Detect which cell encompasses the target text, then output its (x, y) center coordinate. 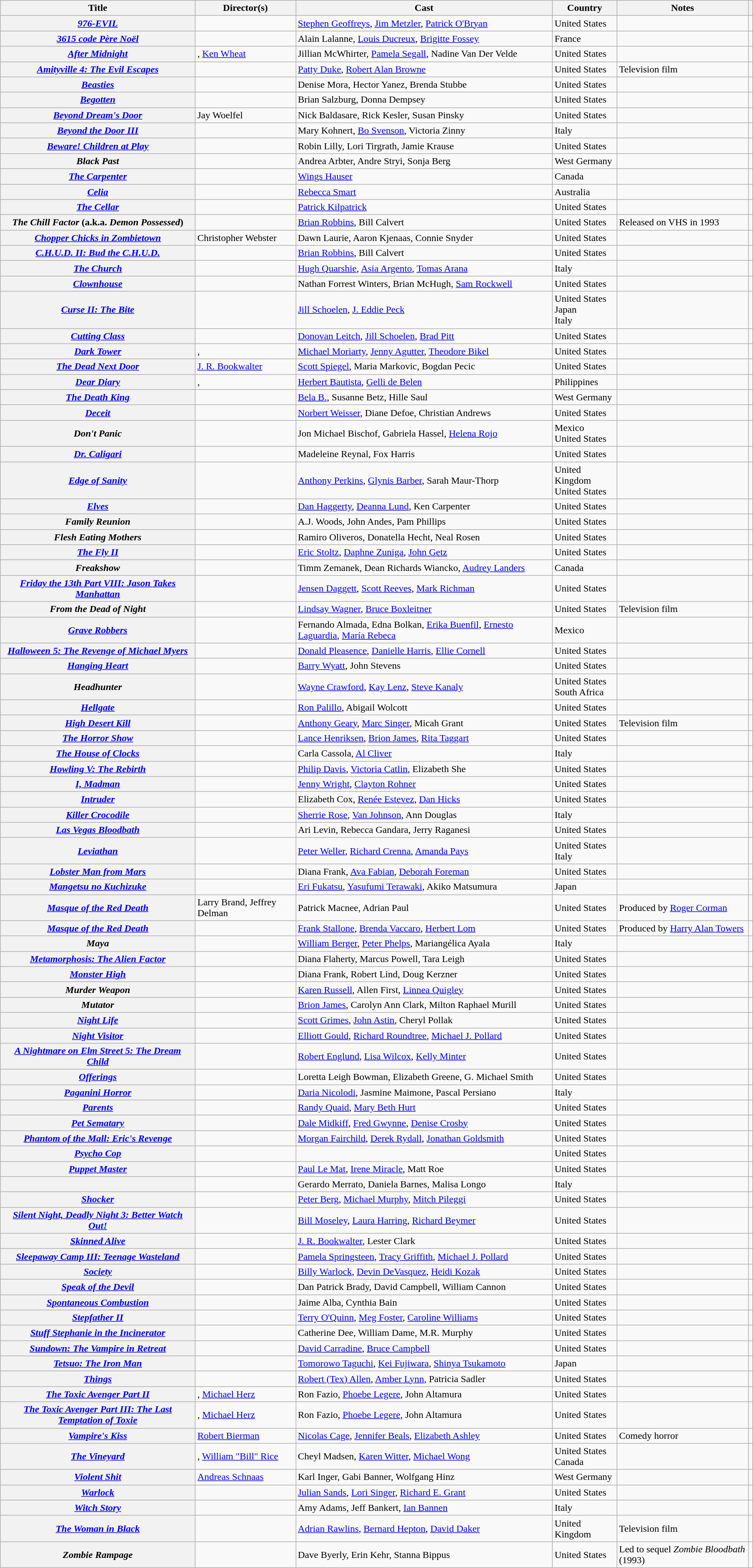
The Dead Next Door (98, 367)
After Midnight (98, 54)
High Desert Kill (98, 723)
Speak of the Devil (98, 1287)
Nick Baldasare, Rick Kesler, Susan Pinsky (424, 115)
Las Vegas Bloodbath (98, 830)
Jaime Alba, Cynthia Bain (424, 1302)
The Toxic Avenger Part III: The Last Temptation of Toxie (98, 1415)
Chopper Chicks in Zombietown (98, 238)
Headhunter (98, 686)
The House of Clocks (98, 753)
MexicoUnited States (584, 433)
Carla Cassola, Al Cliver (424, 753)
Rebecca Smart (424, 192)
Witch Story (98, 1508)
Stepfather II (98, 1318)
Julian Sands, Lori Singer, Richard E. Grant (424, 1492)
Mexico (584, 630)
Eri Fukatsu, Yasufumi Terawaki, Akiko Matsumura (424, 887)
Elizabeth Cox, Renée Estevez, Dan Hicks (424, 799)
Phantom of the Mall: Eric's Revenge (98, 1138)
Robert Englund, Lisa Wilcox, Kelly Minter (424, 1057)
Dave Byerly, Erin Kehr, Stanna Bippus (424, 1555)
The Toxic Avenger Part II (98, 1394)
Cast (424, 8)
Bela B., Susanne Betz, Hille Saul (424, 397)
Violent Shit (98, 1477)
Philip Davis, Victoria Catlin, Elizabeth She (424, 769)
Leviathan (98, 851)
Hugh Quarshie, Asia Argento, Tomas Arana (424, 268)
Karen Russell, Allen First, Linnea Quigley (424, 989)
A.J. Woods, John Andes, Pam Phillips (424, 522)
Bill Moseley, Laura Harring, Richard Beymer (424, 1220)
Patty Duke, Robert Alan Browne (424, 69)
Clownhouse (98, 284)
Ari Levin, Rebecca Gandara, Jerry Raganesi (424, 830)
United StatesItaly (584, 851)
Title (98, 8)
Nathan Forrest Winters, Brian McHugh, Sam Rockwell (424, 284)
Produced by Harry Alan Towers (682, 928)
Scott Spiegel, Maria Markovic, Bogdan Pecic (424, 367)
Michael Moriarty, Jenny Agutter, Theodore Bikel (424, 351)
Dr. Caligari (98, 454)
From the Dead of Night (98, 609)
Peter Berg, Michael Murphy, Mitch Pileggi (424, 1199)
Warlock (98, 1492)
J. R. Bookwalter (245, 367)
Black Past (98, 161)
The Carpenter (98, 176)
A Nightmare on Elm Street 5: The Dream Child (98, 1057)
Family Reunion (98, 522)
Dan Patrick Brady, David Campbell, William Cannon (424, 1287)
Elves (98, 507)
Night Visitor (98, 1035)
Society (98, 1271)
Director(s) (245, 8)
Jillian McWhirter, Pamela Segall, Nadine Van Der Velde (424, 54)
Diana Frank, Robert Lind, Doug Kerzner (424, 974)
The Woman in Black (98, 1528)
Dear Diary (98, 382)
Halloween 5: The Revenge of Michael Myers (98, 651)
Dale Midkiff, Fred Gwynne, Denise Crosby (424, 1123)
Puppet Master (98, 1169)
Freakshow (98, 568)
Catherine Dee, William Dame, M.R. Murphy (424, 1333)
Andrea Arbter, Andre Stryi, Sonja Berg (424, 161)
Sundown: The Vampire in Retreat (98, 1348)
Beware! Children at Play (98, 146)
Paul Le Mat, Irene Miracle, Matt Roe (424, 1169)
Terry O'Quinn, Meg Foster, Caroline Williams (424, 1318)
The Horror Show (98, 738)
Madeleine Reynal, Fox Harris (424, 454)
Skinned Alive (98, 1241)
Robert (Tex) Allen, Amber Lynn, Patricia Sadler (424, 1379)
Stephen Geoffreys, Jim Metzler, Patrick O'Bryan (424, 23)
Dawn Laurie, Aaron Kjenaas, Connie Snyder (424, 238)
United Kingdom (584, 1528)
Frank Stallone, Brenda Vaccaro, Herbert Lom (424, 928)
Jenny Wright, Clayton Rohner (424, 784)
Pamela Springsteen, Tracy Griffith, Michael J. Pollard (424, 1256)
Cutting Class (98, 336)
Jensen Daggett, Scott Reeves, Mark Richman (424, 588)
Brian Salzburg, Donna Dempsey (424, 100)
976-EVIL (98, 23)
United StatesJapanItaly (584, 310)
Larry Brand, Jeffrey Delman (245, 908)
Hanging Heart (98, 666)
Alain Lalanne, Louis Ducreux, Brigitte Fossey (424, 39)
United StatesSouth Africa (584, 686)
Gerardo Merrato, Daniela Barnes, Malisa Longo (424, 1184)
Billy Warlock, Devin DeVasquez, Heidi Kozak (424, 1271)
Curse II: The Bite (98, 310)
Maya (98, 944)
Killer Crocodile (98, 815)
Beyond Dream's Door (98, 115)
Tomorowo Taguchi, Kei Fujiwara, Shinya Tsukamoto (424, 1364)
David Carradine, Bruce Campbell (424, 1348)
Psycho Cop (98, 1154)
United KingdomUnited States (584, 480)
Flesh Eating Mothers (98, 537)
Amy Adams, Jeff Bankert, Ian Bannen (424, 1508)
Donald Pleasence, Danielle Harris, Ellie Cornell (424, 651)
Jill Schoelen, J. Eddie Peck (424, 310)
Tetsuo: The Iron Man (98, 1364)
Beasties (98, 84)
Mangetsu no Kuchizuke (98, 887)
Celia (98, 192)
United StatesCanada (584, 1457)
Daria Nicolodi, Jasmine Maimone, Pascal Persiano (424, 1092)
France (584, 39)
Stuff Stephanie in the Incinerator (98, 1333)
The Vineyard (98, 1457)
Lindsay Wagner, Bruce Boxleitner (424, 609)
Friday the 13th Part VIII: Jason Takes Manhattan (98, 588)
Things (98, 1379)
The Death King (98, 397)
Anthony Geary, Marc Singer, Micah Grant (424, 723)
Loretta Leigh Bowman, Elizabeth Greene, G. Michael Smith (424, 1077)
Morgan Fairchild, Derek Rydall, Jonathan Goldsmith (424, 1138)
Australia (584, 192)
3615 code Père Noël (98, 39)
Jay Woelfel (245, 115)
Herbert Bautista, Gelli de Belen (424, 382)
Andreas Schnaas (245, 1477)
Monster High (98, 974)
, Ken Wheat (245, 54)
I, Madman (98, 784)
Vampire's Kiss (98, 1436)
Grave Robbers (98, 630)
Howling V: The Rebirth (98, 769)
Nicolas Cage, Jennifer Beals, Elizabeth Ashley (424, 1436)
Norbert Weisser, Diane Defoe, Christian Andrews (424, 412)
Offerings (98, 1077)
Hellgate (98, 707)
Lance Henriksen, Brion James, Rita Taggart (424, 738)
, William "Bill" Rice (245, 1457)
Robin Lilly, Lori Tirgrath, Jamie Krause (424, 146)
Philippines (584, 382)
Timm Zemanek, Dean Richards Wiancko, Audrey Landers (424, 568)
Edge of Sanity (98, 480)
J. R. Bookwalter, Lester Clark (424, 1241)
Beyond the Door III (98, 130)
Amityville 4: The Evil Escapes (98, 69)
Fernando Almada, Edna Bolkan, Erika Buenfil, Ernesto Laguardia, María Rebeca (424, 630)
Robert Bierman (245, 1436)
Spontaneous Combustion (98, 1302)
Karl Inger, Gabi Banner, Wolfgang Hinz (424, 1477)
Ron Palillo, Abigail Wolcott (424, 707)
Lobster Man from Mars (98, 872)
Scott Grimes, John Astin, Cheryl Pollak (424, 1020)
Anthony Perkins, Glynis Barber, Sarah Maur-Thorp (424, 480)
Don't Panic (98, 433)
William Berger, Peter Phelps, Mariangélica Ayala (424, 944)
Intruder (98, 799)
Christopher Webster (245, 238)
The Cellar (98, 207)
Night Life (98, 1020)
Diana Frank, Ava Fabian, Deborah Foreman (424, 872)
C.H.U.D. II: Bud the C.H.U.D. (98, 253)
Silent Night, Deadly Night 3: Better Watch Out! (98, 1220)
Dan Haggerty, Deanna Lund, Ken Carpenter (424, 507)
Comedy horror (682, 1436)
Denise Mora, Hector Yanez, Brenda Stubbe (424, 84)
Jon Michael Bischof, Gabriela Hassel, Helena Rojo (424, 433)
Produced by Roger Corman (682, 908)
Wings Hauser (424, 176)
Cheyl Madsen, Karen Witter, Michael Wong (424, 1457)
Parents (98, 1108)
Dark Tower (98, 351)
Metamorphosis: The Alien Factor (98, 959)
Murder Weapon (98, 989)
Notes (682, 8)
Ramiro Oliveros, Donatella Hecht, Neal Rosen (424, 537)
Paganini Horror (98, 1092)
Patrick Kilpatrick (424, 207)
Pet Sematary (98, 1123)
Mutator (98, 1005)
Barry Wyatt, John Stevens (424, 666)
Patrick Macnee, Adrian Paul (424, 908)
Shocker (98, 1199)
The Fly II (98, 552)
Sherrie Rose, Van Johnson, Ann Douglas (424, 815)
Led to sequel Zombie Bloodbath (1993) (682, 1555)
Released on VHS in 1993 (682, 223)
Eric Stoltz, Daphne Zuniga, John Getz (424, 552)
Randy Quaid, Mary Beth Hurt (424, 1108)
Brion James, Carolyn Ann Clark, Milton Raphael Murill (424, 1005)
Zombie Rampage (98, 1555)
Mary Kohnert, Bo Svenson, Victoria Zinny (424, 130)
Wayne Crawford, Kay Lenz, Steve Kanaly (424, 686)
The Chill Factor (a.k.a. Demon Possessed) (98, 223)
Begotten (98, 100)
Diana Flaherty, Marcus Powell, Tara Leigh (424, 959)
Sleepaway Camp III: Teenage Wasteland (98, 1256)
Country (584, 8)
Adrian Rawlins, Bernard Hepton, David Daker (424, 1528)
The Church (98, 268)
Elliott Gould, Richard Roundtree, Michael J. Pollard (424, 1035)
Donovan Leitch, Jill Schoelen, Brad Pitt (424, 336)
Deceit (98, 412)
Peter Weller, Richard Crenna, Amanda Pays (424, 851)
